For the text-containing cell, return its midpoint in (x, y) coordinate format. 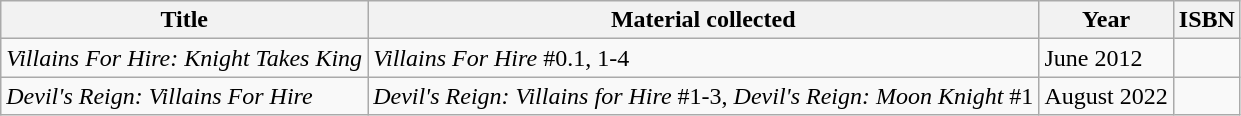
Devil's Reign: Villains For Hire (184, 96)
June 2012 (1106, 58)
August 2022 (1106, 96)
Year (1106, 20)
ISBN (1206, 20)
Material collected (704, 20)
Villains For Hire: Knight Takes King (184, 58)
Title (184, 20)
Devil's Reign: Villains for Hire #1-3, Devil's Reign: Moon Knight #1 (704, 96)
Villains For Hire #0.1, 1-4 (704, 58)
